Extract the (x, y) coordinate from the center of the cell holding the provided text.  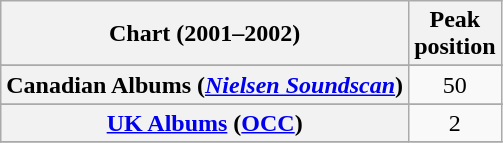
2 (455, 123)
UK Albums (OCC) (205, 123)
50 (455, 85)
Chart (2001–2002) (205, 34)
Peakposition (455, 34)
Canadian Albums (Nielsen Soundscan) (205, 85)
